Search for the cell housing the specified text and yield its [x, y] center coordinate. 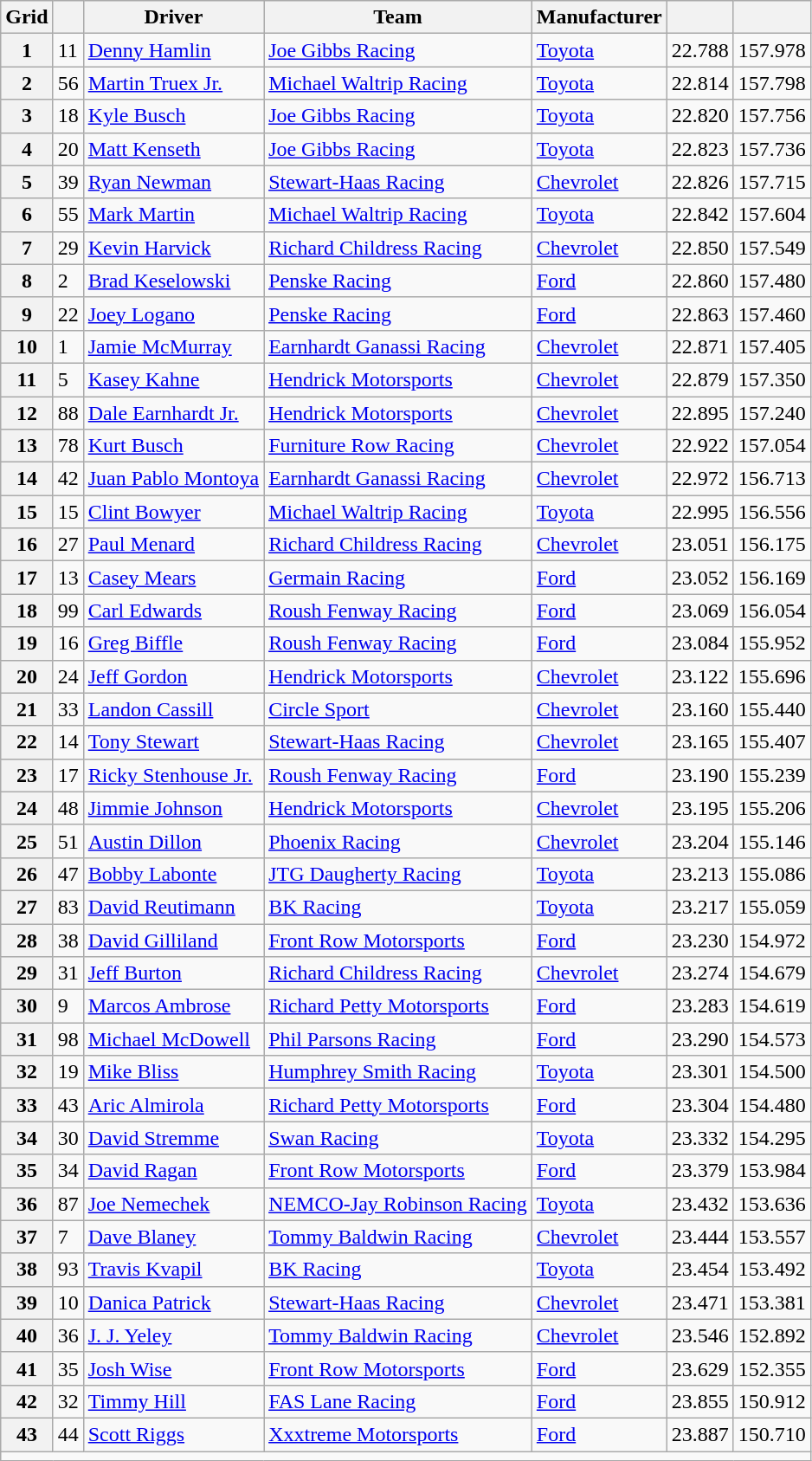
22.842 [699, 215]
83 [68, 907]
23.304 [699, 1105]
156.054 [772, 611]
12 [27, 413]
21 [27, 709]
23.432 [699, 1204]
Driver [173, 17]
155.206 [772, 808]
99 [68, 611]
44 [68, 1434]
22.788 [699, 50]
Ryan Newman [173, 182]
Jimmie Johnson [173, 808]
Greg Biffle [173, 643]
23.051 [699, 545]
155.146 [772, 841]
152.355 [772, 1368]
Timmy Hill [173, 1401]
154.679 [772, 973]
Martin Truex Jr. [173, 83]
153.984 [772, 1171]
23.084 [699, 643]
Michael McDowell [173, 1039]
155.239 [772, 775]
Grid [27, 17]
150.710 [772, 1434]
23.887 [699, 1434]
157.350 [772, 379]
Dale Earnhardt Jr. [173, 413]
David Reutimann [173, 907]
Austin Dillon [173, 841]
156.175 [772, 545]
22.823 [699, 149]
Mike Bliss [173, 1072]
22.972 [699, 479]
155.952 [772, 643]
Kurt Busch [173, 446]
Tony Stewart [173, 742]
47 [68, 874]
23.332 [699, 1138]
David Stremme [173, 1138]
Bobby Labonte [173, 874]
88 [68, 413]
153.381 [772, 1303]
23.165 [699, 742]
157.549 [772, 248]
Team [398, 17]
Scott Riggs [173, 1434]
26 [27, 874]
153.557 [772, 1237]
Jeff Burton [173, 973]
Swan Racing [398, 1138]
41 [27, 1368]
Juan Pablo Montoya [173, 479]
Manufacturer [599, 17]
JTG Daugherty Racing [398, 874]
23.290 [699, 1039]
157.715 [772, 182]
23.283 [699, 1006]
22.826 [699, 182]
156.556 [772, 512]
Marcos Ambrose [173, 1006]
23.190 [699, 775]
154.619 [772, 1006]
Kevin Harvick [173, 248]
23.546 [699, 1335]
23.230 [699, 940]
56 [68, 83]
Casey Mears [173, 578]
157.405 [772, 346]
23.454 [699, 1270]
154.500 [772, 1072]
Furniture Row Racing [398, 446]
156.169 [772, 578]
Joey Logano [173, 314]
87 [68, 1204]
Xxxtreme Motorsports [398, 1434]
23.274 [699, 973]
Danica Patrick [173, 1303]
23.444 [699, 1237]
55 [68, 215]
23.069 [699, 611]
3 [27, 116]
22.895 [699, 413]
Phoenix Racing [398, 841]
23.213 [699, 874]
Carl Edwards [173, 611]
Josh Wise [173, 1368]
157.604 [772, 215]
157.480 [772, 281]
22.814 [699, 83]
23.160 [699, 709]
NEMCO-Jay Robinson Racing [398, 1204]
157.736 [772, 149]
152.892 [772, 1335]
78 [68, 446]
28 [27, 940]
Brad Keselowski [173, 281]
155.407 [772, 742]
Germain Racing [398, 578]
23.379 [699, 1171]
154.295 [772, 1138]
40 [27, 1335]
Dave Blaney [173, 1237]
155.440 [772, 709]
157.460 [772, 314]
155.059 [772, 907]
6 [27, 215]
Mark Martin [173, 215]
Aric Almirola [173, 1105]
Jeff Gordon [173, 676]
155.086 [772, 874]
157.756 [772, 116]
23.855 [699, 1401]
22.871 [699, 346]
23.204 [699, 841]
22.879 [699, 379]
4 [27, 149]
David Gilliland [173, 940]
48 [68, 808]
150.912 [772, 1401]
156.713 [772, 479]
23.217 [699, 907]
22.850 [699, 248]
25 [27, 841]
98 [68, 1039]
154.480 [772, 1105]
22.863 [699, 314]
Travis Kvapil [173, 1270]
Ricky Stenhouse Jr. [173, 775]
Circle Sport [398, 709]
22.820 [699, 116]
153.492 [772, 1270]
157.978 [772, 50]
FAS Lane Racing [398, 1401]
Paul Menard [173, 545]
Jamie McMurray [173, 346]
23.122 [699, 676]
Matt Kenseth [173, 149]
Humphrey Smith Racing [398, 1072]
154.573 [772, 1039]
Denny Hamlin [173, 50]
David Ragan [173, 1171]
37 [27, 1237]
157.798 [772, 83]
Landon Cassill [173, 709]
8 [27, 281]
23.301 [699, 1072]
J. J. Yeley [173, 1335]
23.471 [699, 1303]
157.240 [772, 413]
23.629 [699, 1368]
23.195 [699, 808]
22.995 [699, 512]
93 [68, 1270]
23 [27, 775]
154.972 [772, 940]
157.054 [772, 446]
Kyle Busch [173, 116]
Kasey Kahne [173, 379]
153.636 [772, 1204]
51 [68, 841]
Clint Bowyer [173, 512]
Joe Nemechek [173, 1204]
23.052 [699, 578]
155.696 [772, 676]
22.922 [699, 446]
22.860 [699, 281]
Phil Parsons Racing [398, 1039]
